Provide the [X, Y] coordinate of the cell's center where the given text is located.  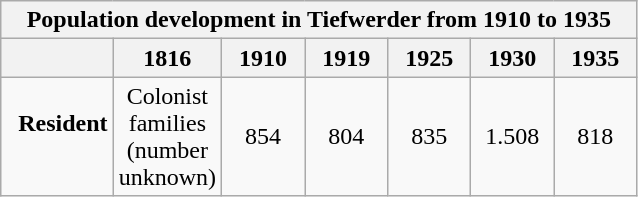
1.508 [512, 136]
818 [596, 136]
1925 [430, 58]
804 [346, 136]
1930 [512, 58]
Colonist families (number unknown) [167, 136]
835 [430, 136]
Population development in Tiefwerder from 1910 to 1935 [319, 20]
1910 [264, 58]
Resident [57, 136]
1935 [596, 58]
854 [264, 136]
1919 [346, 58]
1816 [167, 58]
